Provide the [X, Y] coordinate of the cell's center where the given text is located.  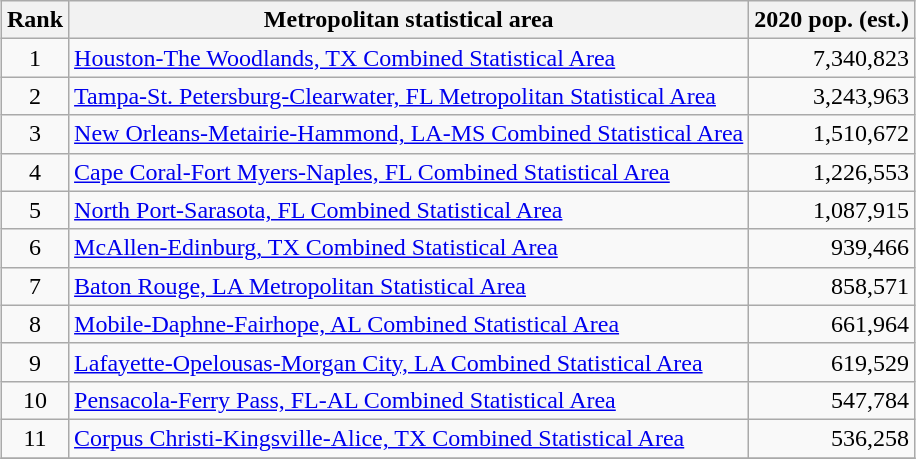
3 [34, 134]
6 [34, 248]
Tampa-St. Petersburg-Clearwater, FL Metropolitan Statistical Area [409, 96]
939,466 [832, 248]
North Port-Sarasota, FL Combined Statistical Area [409, 210]
Rank [34, 20]
Metropolitan statistical area [409, 20]
2 [34, 96]
Houston-The Woodlands, TX Combined Statistical Area [409, 58]
1 [34, 58]
4 [34, 172]
Lafayette-Opelousas-Morgan City, LA Combined Statistical Area [409, 362]
Cape Coral-Fort Myers-Naples, FL Combined Statistical Area [409, 172]
1,087,915 [832, 210]
7 [34, 286]
1,510,672 [832, 134]
9 [34, 362]
7,340,823 [832, 58]
619,529 [832, 362]
2020 pop. (est.) [832, 20]
10 [34, 400]
Baton Rouge, LA Metropolitan Statistical Area [409, 286]
858,571 [832, 286]
536,258 [832, 438]
Pensacola-Ferry Pass, FL-AL Combined Statistical Area [409, 400]
8 [34, 324]
661,964 [832, 324]
547,784 [832, 400]
3,243,963 [832, 96]
Mobile-Daphne-Fairhope, AL Combined Statistical Area [409, 324]
McAllen-Edinburg, TX Combined Statistical Area [409, 248]
11 [34, 438]
Corpus Christi-Kingsville-Alice, TX Combined Statistical Area [409, 438]
New Orleans-Metairie-Hammond, LA-MS Combined Statistical Area [409, 134]
1,226,553 [832, 172]
5 [34, 210]
